Determine the [X, Y] coordinate at the center of the cell enclosing the given text.  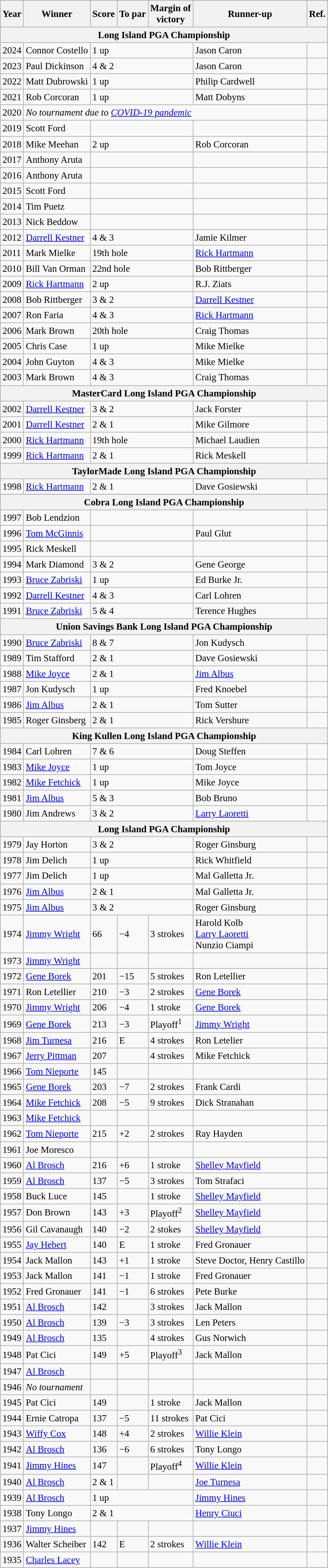
Connor Costello [57, 51]
Len Peters [250, 1323]
Paul Dickinson [57, 66]
Joe Turnesa [250, 1482]
Ed Burke Jr. [250, 580]
7 & 6 [142, 751]
Henry Ciuci [250, 1513]
Playoff3 [171, 1355]
2010 [12, 268]
Nick Beddow [57, 222]
Pete Burke [250, 1292]
Joe Moresco [57, 1150]
Rick Whitfield [250, 860]
1955 [12, 1245]
1989 [12, 658]
Gil Cavanaugh [57, 1229]
1993 [12, 580]
−15 [133, 976]
1963 [12, 1118]
1961 [12, 1150]
1954 [12, 1260]
R.J. Ziats [250, 284]
5 & 4 [142, 611]
Terence Hughes [250, 611]
Paul Glut [250, 534]
2016 [12, 175]
Frank Cardi [250, 1087]
5 & 3 [142, 798]
1958 [12, 1196]
2002 [12, 409]
TaylorMade Long Island PGA Championship [164, 471]
Gene George [250, 565]
1990 [12, 643]
2018 [12, 144]
Jim Andrews [57, 814]
Jay Hebert [57, 1245]
Bob Lendzion [57, 518]
2004 [12, 362]
Charles Lacey [57, 1560]
1960 [12, 1165]
+5 [133, 1355]
Rick Vershure [250, 720]
2006 [12, 331]
1983 [12, 767]
−6 [133, 1449]
1980 [12, 814]
Jamie Kilmer [250, 237]
2013 [12, 222]
1946 [12, 1387]
Ref. [317, 14]
2020 [12, 113]
+6 [133, 1165]
1986 [12, 705]
−7 [133, 1087]
Ernie Catropa [57, 1418]
1949 [12, 1338]
1991 [12, 611]
Margin ofvictory [171, 14]
Runner-up [250, 14]
66 [104, 934]
22nd hole [142, 268]
Harold KolbLarry LaorettiNunzio Ciampi [250, 934]
2012 [12, 237]
1985 [12, 720]
201 [104, 976]
John Guyton [57, 362]
To par [133, 14]
1941 [12, 1466]
1973 [12, 961]
1995 [12, 549]
148 [104, 1434]
1981 [12, 798]
1994 [12, 565]
139 [104, 1323]
Tom Strafaci [250, 1181]
1984 [12, 751]
2005 [12, 346]
+4 [133, 1434]
Union Savings Bank Long Island PGA Championship [164, 627]
1956 [12, 1229]
Score [104, 14]
2009 [12, 284]
208 [104, 1103]
1977 [12, 876]
1987 [12, 689]
Ron Letelier [250, 1041]
Steve Doctor, Henry Castillo [250, 1260]
Jim Turnesa [57, 1041]
210 [104, 992]
Michael Laudien [250, 440]
1953 [12, 1276]
147 [104, 1466]
+3 [133, 1213]
Philip Cardwell [250, 82]
Mark Mielke [57, 253]
1971 [12, 992]
Mike Meehan [57, 144]
1943 [12, 1434]
2 stokes [171, 1229]
1962 [12, 1134]
1939 [12, 1498]
1942 [12, 1449]
Winner [57, 14]
207 [104, 1056]
King Kullen Long Island PGA Championship [164, 736]
1937 [12, 1529]
1972 [12, 976]
206 [104, 1007]
−2 [133, 1229]
Ron Faria [57, 315]
No tournament due to COVID-19 pandemic [165, 113]
1978 [12, 860]
1992 [12, 596]
Fred Knoebel [250, 689]
1944 [12, 1418]
1938 [12, 1513]
2022 [12, 82]
Tom Sutter [250, 705]
2023 [12, 66]
MasterCard Long Island PGA Championship [164, 393]
Mike Gilmore [250, 424]
2000 [12, 440]
Matt Dubrowski [57, 82]
Chris Case [57, 346]
1982 [12, 783]
213 [104, 1024]
2001 [12, 424]
1996 [12, 534]
1952 [12, 1292]
4 & 2 [142, 66]
1966 [12, 1072]
Walter Scheiber [57, 1544]
Matt Dobyns [250, 97]
Wiffy Cox [57, 1434]
1969 [12, 1024]
Tom Joyce [250, 767]
2007 [12, 315]
Ray Hayden [250, 1134]
1964 [12, 1103]
1940 [12, 1482]
1936 [12, 1544]
2021 [12, 97]
Doug Steffen [250, 751]
2017 [12, 159]
1979 [12, 845]
1950 [12, 1323]
9 strokes [171, 1103]
2015 [12, 191]
Tom McGinnis [57, 534]
Jay Horton [57, 845]
Jack Forster [250, 409]
1945 [12, 1402]
Dick Stranahan [250, 1103]
1976 [12, 892]
Playoff4 [171, 1466]
136 [104, 1449]
2011 [12, 253]
2019 [12, 128]
1999 [12, 456]
Mark Diamond [57, 565]
1997 [12, 518]
Tim Puetz [57, 206]
20th hole [142, 331]
1965 [12, 1087]
1968 [12, 1041]
+1 [133, 1260]
Jerry Pittman [57, 1056]
203 [104, 1087]
Bob Bruno [250, 798]
Playoff1 [171, 1024]
135 [104, 1338]
2008 [12, 300]
No tournament [57, 1387]
Playoff2 [171, 1213]
1967 [12, 1056]
11 strokes [171, 1418]
1970 [12, 1007]
1975 [12, 907]
1974 [12, 934]
Don Brown [57, 1213]
Tim Stafford [57, 658]
8 & 7 [142, 643]
2014 [12, 206]
1957 [12, 1213]
Roger Ginsberg [57, 720]
Year [12, 14]
Bill Van Orman [57, 268]
1951 [12, 1307]
Larry Laoretti [250, 814]
5 strokes [171, 976]
+2 [133, 1134]
1988 [12, 674]
1947 [12, 1371]
Buck Luce [57, 1196]
Gus Norwich [250, 1338]
215 [104, 1134]
1998 [12, 487]
2024 [12, 51]
1959 [12, 1181]
1948 [12, 1355]
2003 [12, 378]
1935 [12, 1560]
Cobra Long Island PGA Championship [164, 502]
